Return (X, Y) of the center of cell containing provided text 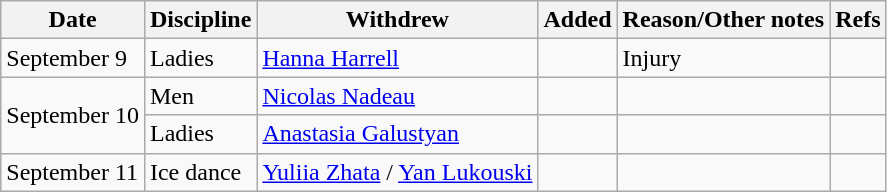
Discipline (200, 20)
Reason/Other notes (724, 20)
Ice dance (200, 172)
Injury (724, 58)
Yuliia Zhata / Yan Lukouski (398, 172)
September 11 (73, 172)
Hanna Harrell (398, 58)
Nicolas Nadeau (398, 96)
September 9 (73, 58)
Anastasia Galustyan (398, 134)
Date (73, 20)
Refs (858, 20)
September 10 (73, 115)
Withdrew (398, 20)
Added (578, 20)
Men (200, 96)
